Capture the cell that displays the provided text and extract its [X, Y] central coordinate. 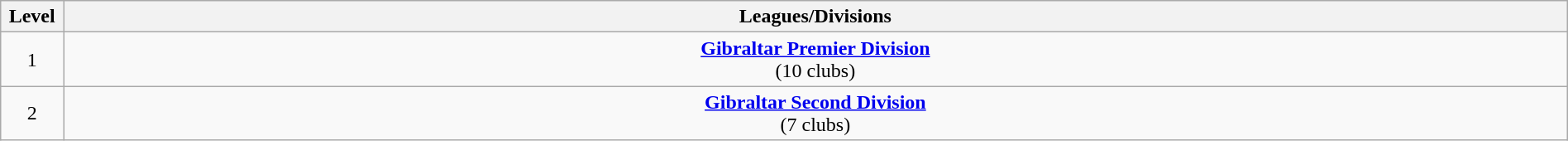
2 [32, 113]
1 [32, 60]
Level [32, 17]
Leagues/Divisions [815, 17]
Gibraltar Second Division(7 clubs) [815, 113]
Gibraltar Premier Division(10 clubs) [815, 60]
